Scan for the cell matching the given text and deliver its [X, Y] coordinate at center. 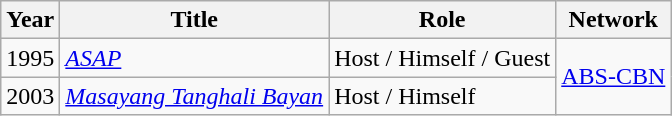
1995 [30, 58]
Year [30, 20]
ABS-CBN [614, 77]
2003 [30, 96]
Host / Himself [442, 96]
Title [194, 20]
ASAP [194, 58]
Host / Himself / Guest [442, 58]
Network [614, 20]
Role [442, 20]
Masayang Tanghali Bayan [194, 96]
